Return the (X, Y) coordinate for the center point of the cell that contains the specified text.  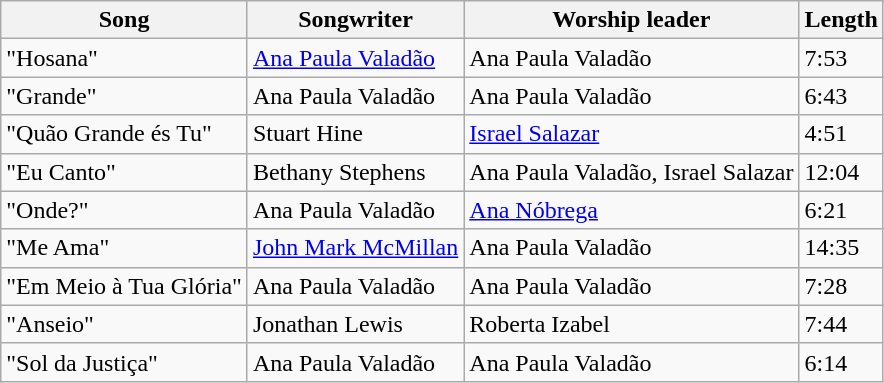
4:51 (841, 134)
"Quão Grande és Tu" (124, 134)
14:35 (841, 248)
Ana Nóbrega (632, 210)
7:44 (841, 324)
"Anseio" (124, 324)
6:21 (841, 210)
7:28 (841, 286)
Jonathan Lewis (355, 324)
Israel Salazar (632, 134)
7:53 (841, 58)
"Em Meio à Tua Glória" (124, 286)
12:04 (841, 172)
"Grande" (124, 96)
Bethany Stephens (355, 172)
"Hosana" (124, 58)
Length (841, 20)
6:14 (841, 362)
Stuart Hine (355, 134)
6:43 (841, 96)
"Onde?" (124, 210)
Roberta Izabel (632, 324)
Ana Paula Valadão, Israel Salazar (632, 172)
"Eu Canto" (124, 172)
"Me Ama" (124, 248)
John Mark McMillan (355, 248)
Song (124, 20)
Songwriter (355, 20)
Worship leader (632, 20)
"Sol da Justiça" (124, 362)
